Detect which cell encompasses the target text, then output its [x, y] center coordinate. 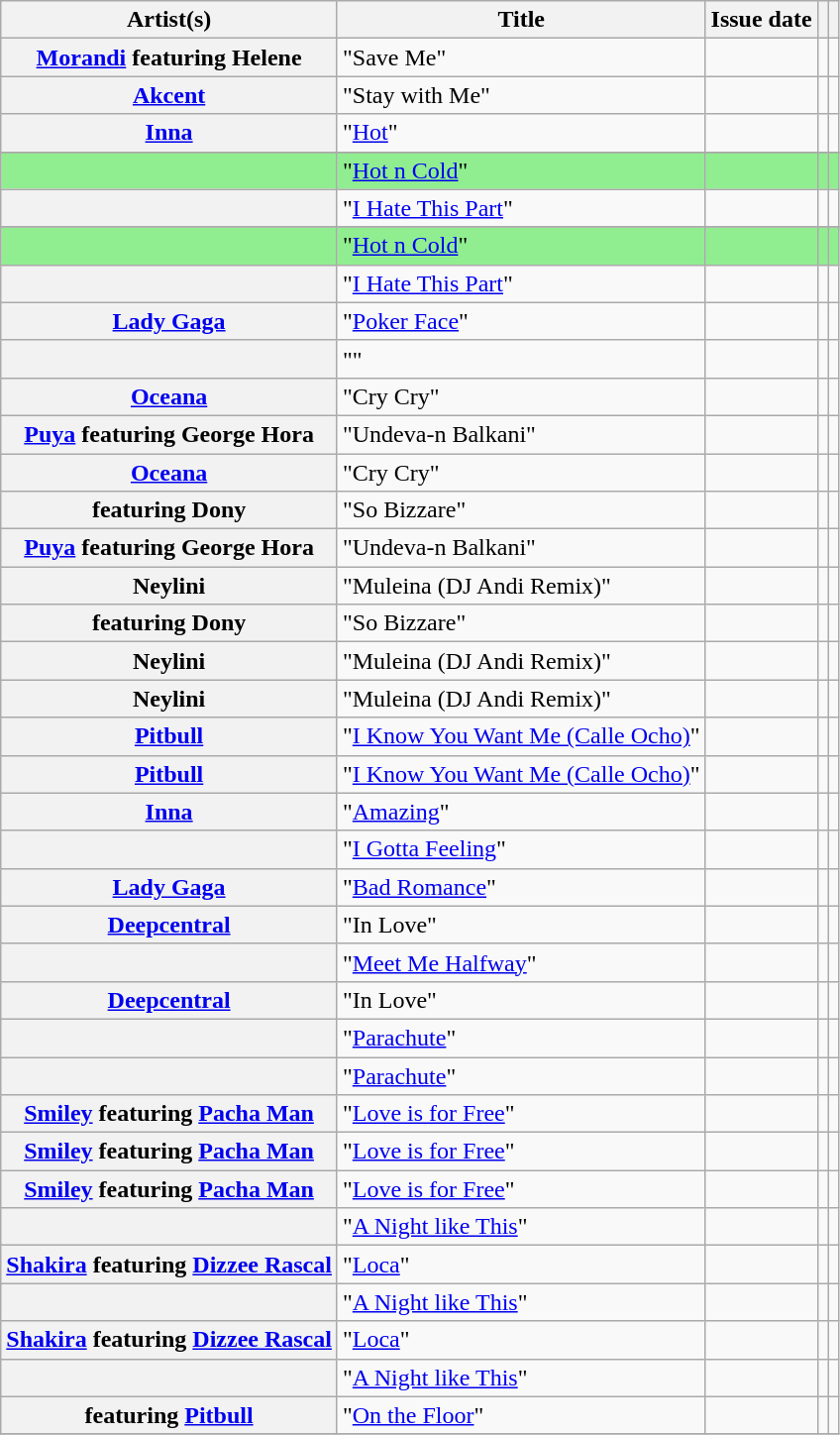
"Save Me" [521, 57]
"" [521, 359]
"Meet Me Halfway" [521, 962]
"Hot" [521, 133]
"Poker Face" [521, 321]
"Bad Romance" [521, 887]
Akcent [169, 95]
Artist(s) [169, 20]
"On the Floor" [521, 1415]
"Amazing" [521, 812]
"Stay with Me" [521, 95]
Title [521, 20]
"I Gotta Feeling" [521, 849]
featuring Pitbull [169, 1415]
Morandi featuring Helene [169, 57]
Issue date [761, 20]
